Return the (X, Y) coordinate for the center point of the cell that contains the specified text.  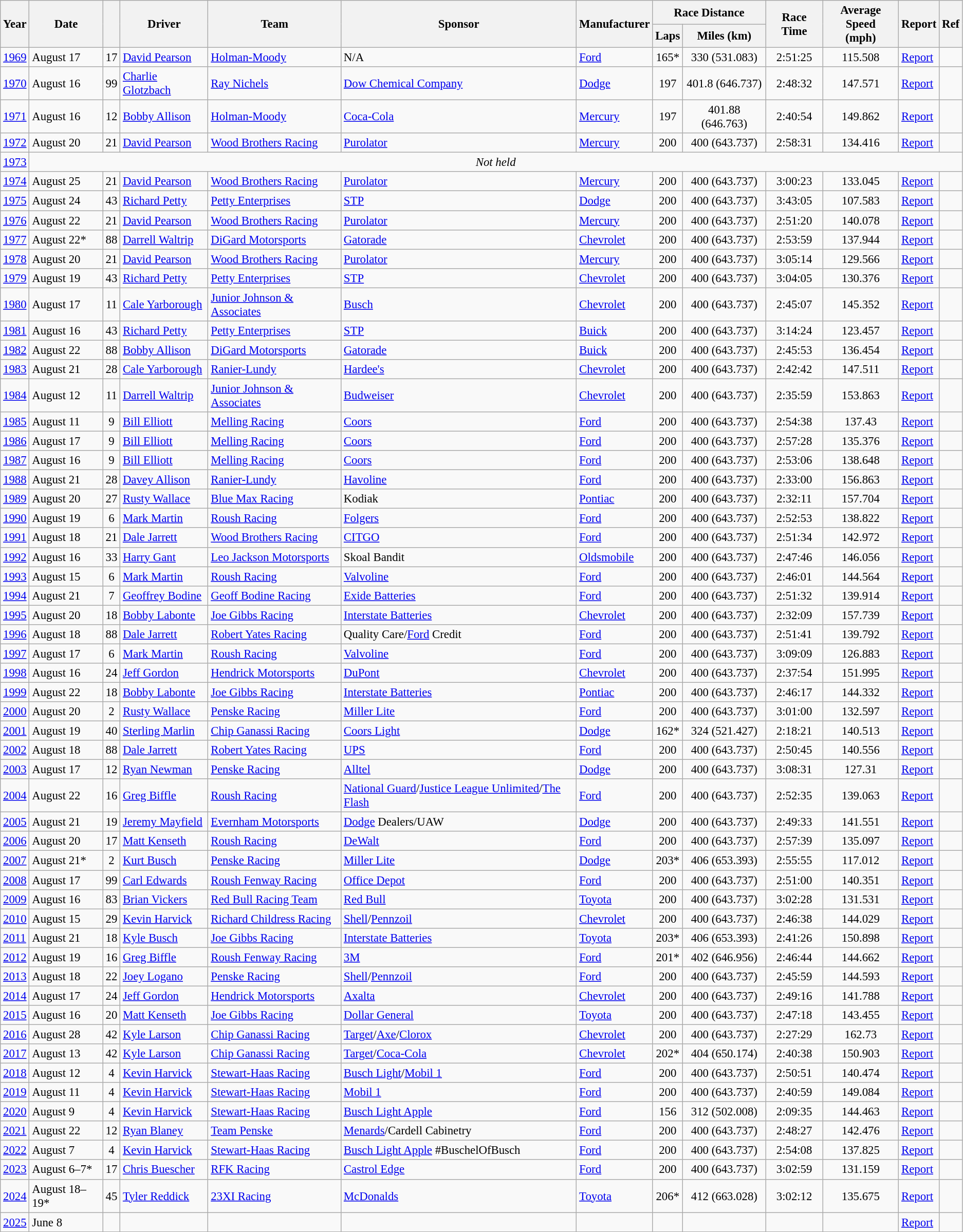
2000 (15, 712)
140.513 (861, 731)
141.788 (861, 996)
2:55:55 (794, 861)
2022 (15, 1150)
Busch Light Apple #BuschelOfBusch (459, 1150)
144.332 (861, 692)
123.457 (861, 331)
Race Distance (709, 12)
Target/Axe/Clorox (459, 1034)
107.583 (861, 201)
1975 (15, 201)
1980 (15, 304)
2017 (15, 1054)
1972 (15, 143)
2:47:46 (794, 557)
144.029 (861, 919)
Exide Batteries (459, 595)
2:46:01 (794, 576)
141.551 (861, 822)
Manufacturer (615, 24)
20 (111, 1015)
2023 (15, 1170)
140.474 (861, 1073)
1987 (15, 460)
153.863 (861, 396)
Red Bull Racing Team (274, 899)
2001 (15, 731)
Geoffrey Bodine (164, 595)
2:45:53 (794, 350)
2:27:29 (794, 1034)
Office Depot (459, 880)
1974 (15, 181)
Mobil 1 (459, 1092)
2004 (15, 795)
2:48:27 (794, 1131)
2:46:44 (794, 957)
Sterling Marlin (164, 731)
139.063 (861, 795)
1973 (15, 162)
UPS (459, 750)
Ray Nichels (274, 83)
135.376 (861, 441)
144.593 (861, 977)
Not held (496, 162)
Ryan Blaney (164, 1131)
1971 (15, 117)
Harry Gant (164, 557)
1970 (15, 83)
137.944 (861, 239)
1999 (15, 692)
151.995 (861, 673)
40 (111, 731)
2:42:42 (794, 369)
2:40:59 (794, 1092)
146.056 (861, 557)
August 21* (66, 861)
127.31 (861, 770)
126.883 (861, 654)
2:46:38 (794, 919)
Busch Light/Mobil 1 (459, 1073)
2:48:32 (794, 83)
2003 (15, 770)
2:51:34 (794, 538)
Ryan Newman (164, 770)
Dodge Dealers/UAW (459, 822)
Alltel (459, 770)
138.648 (861, 460)
137.43 (861, 422)
2:57:39 (794, 841)
2007 (15, 861)
401.8 (646.737) (725, 83)
147.571 (861, 83)
Team Penske (274, 1131)
149.084 (861, 1092)
1993 (15, 576)
3:01:00 (794, 712)
2:54:38 (794, 422)
Kyle Busch (164, 938)
156.863 (861, 480)
115.508 (861, 58)
Target/Coca-Cola (459, 1054)
1979 (15, 278)
Chris Buescher (164, 1170)
1997 (15, 654)
45 (111, 1196)
2:51:41 (794, 634)
137.825 (861, 1150)
Laps (668, 36)
Jeremy Mayfield (164, 822)
2:40:54 (794, 117)
August 18–19* (66, 1196)
2024 (15, 1196)
1978 (15, 259)
2:51:25 (794, 58)
162.73 (861, 1034)
Castrol Edge (459, 1170)
201* (668, 957)
129.566 (861, 259)
2:53:06 (794, 460)
Driver (164, 24)
2013 (15, 977)
1991 (15, 538)
83 (111, 899)
138.822 (861, 518)
Ref (951, 24)
Kodiak (459, 499)
Tyler Reddick (164, 1196)
2:58:31 (794, 143)
Havoline (459, 480)
Budweiser (459, 396)
3:02:59 (794, 1170)
Year (15, 24)
2:49:16 (794, 996)
134.416 (861, 143)
131.159 (861, 1170)
Busch Light Apple (459, 1112)
157.704 (861, 499)
Skoal Bandit (459, 557)
2006 (15, 841)
2009 (15, 899)
2014 (15, 996)
139.914 (861, 595)
2:47:18 (794, 1015)
2020 (15, 1112)
135.097 (861, 841)
2:35:59 (794, 396)
29 (111, 919)
142.972 (861, 538)
140.351 (861, 880)
3:05:14 (794, 259)
2019 (15, 1092)
2015 (15, 1015)
1982 (15, 350)
2:45:59 (794, 977)
165* (668, 58)
7 (111, 595)
2:49:33 (794, 822)
2011 (15, 938)
2002 (15, 750)
1981 (15, 331)
117.012 (861, 861)
Coca-Cola (459, 117)
Menards/Cardell Cabinetry (459, 1131)
206* (668, 1196)
3:00:23 (794, 181)
1976 (15, 220)
2016 (15, 1034)
3:02:28 (794, 899)
Evernham Motorsports (274, 822)
2:41:26 (794, 938)
Quality Care/Ford Credit (459, 634)
DuPont (459, 673)
August 13 (66, 1054)
3:43:05 (794, 201)
2:50:45 (794, 750)
1986 (15, 441)
Red Bull (459, 899)
144.463 (861, 1112)
August 24 (66, 201)
2025 (15, 1222)
DeWalt (459, 841)
3:04:05 (794, 278)
330 (531.083) (725, 58)
312 (502.008) (725, 1112)
2008 (15, 880)
2:37:54 (794, 673)
2:51:20 (794, 220)
N/A (459, 58)
401.88 (646.763) (725, 117)
1990 (15, 518)
404 (650.174) (725, 1054)
3:09:09 (794, 654)
2:52:53 (794, 518)
1985 (15, 422)
2:54:08 (794, 1150)
Date (66, 24)
202* (668, 1054)
145.352 (861, 304)
Leo Jackson Motorsports (274, 557)
2021 (15, 1131)
136.454 (861, 350)
1994 (15, 595)
2010 (15, 919)
Average Speed(mph) (861, 24)
Charlie Glotzbach (164, 83)
Axalta (459, 996)
Brian Vickers (164, 899)
19 (111, 822)
Carl Edwards (164, 880)
Kurt Busch (164, 861)
Coors Light (459, 731)
144.662 (861, 957)
Folgers (459, 518)
412 (663.028) (725, 1196)
2:51:32 (794, 595)
33 (111, 557)
140.556 (861, 750)
National Guard/Justice League Unlimited/The Flash (459, 795)
150.898 (861, 938)
Busch (459, 304)
27 (111, 499)
Dollar General (459, 1015)
2:46:17 (794, 692)
Hardee's (459, 369)
2:18:21 (794, 731)
1995 (15, 615)
August 22* (66, 239)
2:32:11 (794, 499)
3:02:12 (794, 1196)
2:33:00 (794, 480)
142.476 (861, 1131)
132.597 (861, 712)
August 25 (66, 181)
1969 (15, 58)
August 6–7* (66, 1170)
2:51:00 (794, 880)
3M (459, 957)
Race Time (794, 24)
Geoff Bodine Racing (274, 595)
2018 (15, 1073)
324 (521.427) (725, 731)
June 8 (66, 1222)
2005 (15, 822)
2:50:51 (794, 1073)
157.739 (861, 615)
Team (274, 24)
August 9 (66, 1112)
23XI Racing (274, 1196)
150.903 (861, 1054)
2:09:35 (794, 1112)
McDonalds (459, 1196)
Blue Max Racing (274, 499)
162* (668, 731)
1984 (15, 396)
RFK Racing (274, 1170)
1998 (15, 673)
CITGO (459, 538)
Oldsmobile (615, 557)
135.675 (861, 1196)
1988 (15, 480)
143.455 (861, 1015)
2:52:35 (794, 795)
Miles (km) (725, 36)
1989 (15, 499)
2:45:07 (794, 304)
Davey Allison (164, 480)
1996 (15, 634)
1977 (15, 239)
3:08:31 (794, 770)
1992 (15, 557)
Joey Logano (164, 977)
22 (111, 977)
2012 (15, 957)
2:32:09 (794, 615)
2:53:59 (794, 239)
August 28 (66, 1034)
130.376 (861, 278)
402 (646.956) (725, 957)
156 (668, 1112)
3:14:24 (794, 331)
Dow Chemical Company (459, 83)
Richard Childress Racing (274, 919)
133.045 (861, 181)
1983 (15, 369)
144.564 (861, 576)
149.862 (861, 117)
2:40:38 (794, 1054)
2:57:28 (794, 441)
August 7 (66, 1150)
147.511 (861, 369)
140.078 (861, 220)
139.792 (861, 634)
131.531 (861, 899)
Sponsor (459, 24)
